Scan for the cell matching the given text and deliver its [X, Y] coordinate at center. 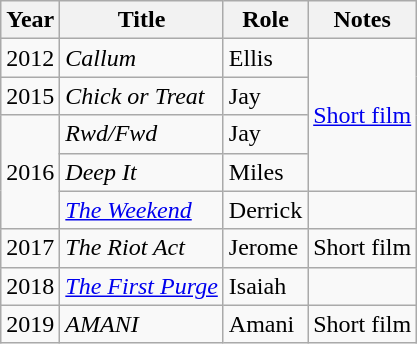
2015 [30, 96]
Title [142, 20]
The First Purge [142, 286]
2017 [30, 248]
The Weekend [142, 210]
Callum [142, 58]
Deep It [142, 172]
Derrick [265, 210]
Isaiah [265, 286]
2018 [30, 286]
Chick or Treat [142, 96]
2019 [30, 324]
2016 [30, 172]
The Riot Act [142, 248]
Ellis [265, 58]
AMANI [142, 324]
Year [30, 20]
Notes [362, 20]
2012 [30, 58]
Rwd/Fwd [142, 134]
Miles [265, 172]
Amani [265, 324]
Jerome [265, 248]
Role [265, 20]
